Return the [X, Y] coordinate for the center point of the cell that contains the specified text.  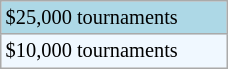
$10,000 tournaments [114, 51]
$25,000 tournaments [114, 17]
